Extract the (X, Y) coordinate from the center of the cell holding the provided text.  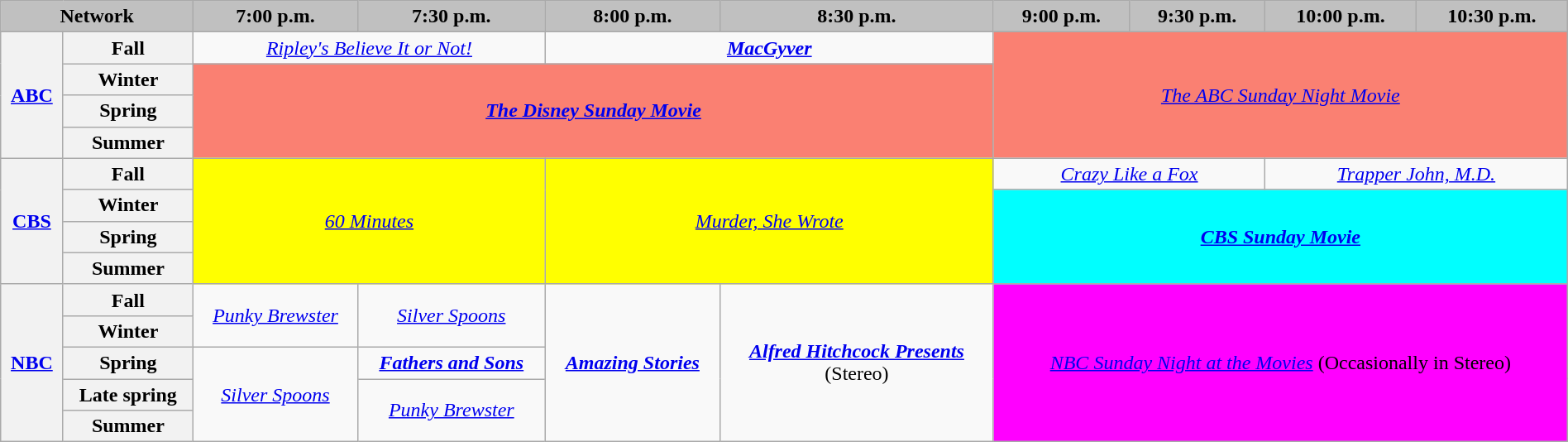
9:00 p.m. (1061, 17)
The Disney Sunday Movie (594, 111)
ABC (31, 95)
CBS Sunday Movie (1280, 237)
The ABC Sunday Night Movie (1280, 95)
Fathers and Sons (452, 363)
7:30 p.m. (452, 17)
7:00 p.m. (276, 17)
Murder, She Wrote (769, 221)
Crazy Like a Fox (1129, 174)
8:30 p.m. (857, 17)
Network (98, 17)
Ripley's Believe It or Not! (370, 48)
Alfred Hitchcock Presents(Stereo) (857, 363)
10:30 p.m. (1492, 17)
CBS (31, 221)
8:00 p.m. (632, 17)
Trapper John, M.D. (1417, 174)
NBC (31, 363)
NBC Sunday Night at the Movies (Occasionally in Stereo) (1280, 363)
9:30 p.m. (1198, 17)
Amazing Stories (632, 363)
MacGyver (769, 48)
60 Minutes (370, 221)
Late spring (128, 395)
10:00 p.m. (1341, 17)
